Return the (X, Y) coordinate for the center point of the cell that contains the specified text.  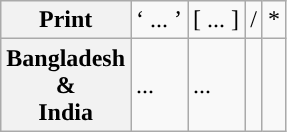
/ (254, 20)
Bangladesh&India (66, 85)
Print (66, 20)
[ ... ] (216, 20)
‘ ... ’ (160, 20)
* (274, 20)
